Find where the given text appears and provide that cell's center as [x, y] coordinate. 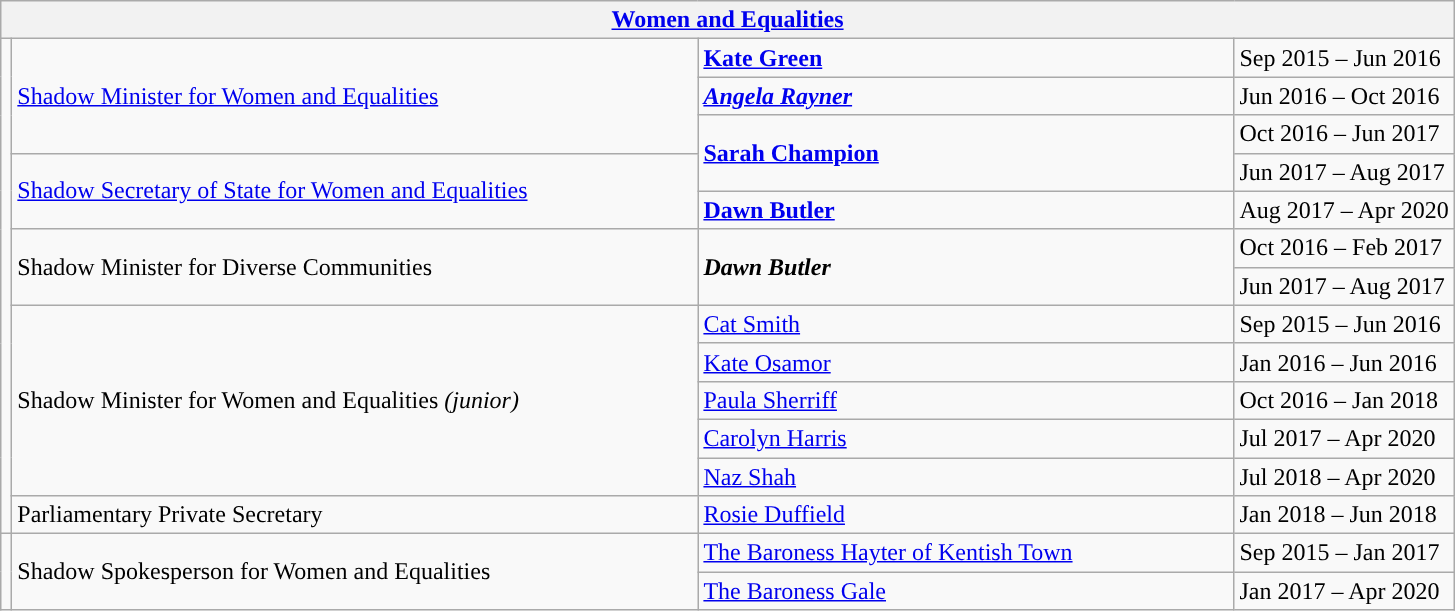
Angela Rayner [966, 96]
Paula Sherriff [966, 400]
Kate Green [966, 58]
Aug 2017 – Apr 2020 [1344, 210]
The Baroness Hayter of Kentish Town [966, 553]
Jul 2017 – Apr 2020 [1344, 438]
Naz Shah [966, 477]
Sep 2015 – Jan 2017 [1344, 553]
Oct 2016 – Jun 2017 [1344, 134]
Oct 2016 – Feb 2017 [1344, 248]
Oct 2016 – Jan 2018 [1344, 400]
Parliamentary Private Secretary [355, 515]
Shadow Minister for Diverse Communities [355, 267]
Women and Equalities [728, 20]
Rosie Duffield [966, 515]
Jan 2017 – Apr 2020 [1344, 591]
Shadow Minister for Women and Equalities [355, 96]
Shadow Secretary of State for Women and Equalities [355, 191]
The Baroness Gale [966, 591]
Sarah Champion [966, 153]
Kate Osamor [966, 362]
Carolyn Harris [966, 438]
Shadow Minister for Women and Equalities (junior) [355, 400]
Jan 2016 – Jun 2016 [1344, 362]
Jul 2018 – Apr 2020 [1344, 477]
Shadow Spokesperson for Women and Equalities [355, 572]
Jun 2016 – Oct 2016 [1344, 96]
Jan 2018 – Jun 2018 [1344, 515]
Cat Smith [966, 324]
